Search for the cell housing the specified text and yield its (x, y) center coordinate. 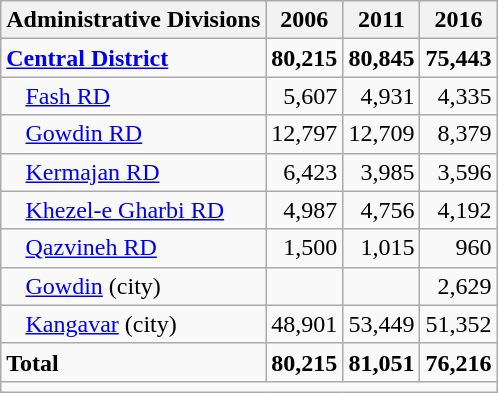
Administrative Divisions (134, 20)
Total (134, 362)
3,985 (382, 172)
6,423 (304, 172)
2011 (382, 20)
Kermajan RD (134, 172)
1,500 (304, 248)
53,449 (382, 324)
2016 (458, 20)
4,931 (382, 96)
81,051 (382, 362)
12,709 (382, 134)
12,797 (304, 134)
2006 (304, 20)
5,607 (304, 96)
4,192 (458, 210)
48,901 (304, 324)
Kangavar (city) (134, 324)
Fash RD (134, 96)
2,629 (458, 286)
75,443 (458, 58)
Gowdin (city) (134, 286)
4,987 (304, 210)
Gowdin RD (134, 134)
76,216 (458, 362)
960 (458, 248)
Qazvineh RD (134, 248)
51,352 (458, 324)
1,015 (382, 248)
8,379 (458, 134)
3,596 (458, 172)
4,756 (382, 210)
80,845 (382, 58)
Khezel-e Gharbi RD (134, 210)
4,335 (458, 96)
Central District (134, 58)
